Find where the given text appears and provide that cell's center as (x, y) coordinate. 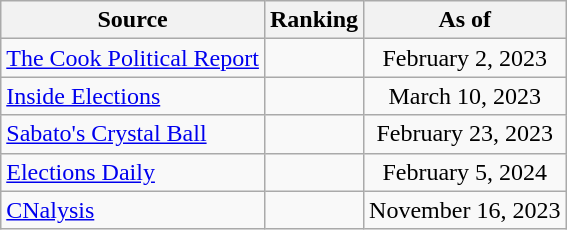
Inside Elections (133, 96)
Source (133, 20)
Ranking (314, 20)
Elections Daily (133, 172)
November 16, 2023 (465, 210)
Sabato's Crystal Ball (133, 134)
March 10, 2023 (465, 96)
CNalysis (133, 210)
The Cook Political Report (133, 58)
As of (465, 20)
February 23, 2023 (465, 134)
February 2, 2023 (465, 58)
February 5, 2024 (465, 172)
